For the text-containing cell, return its midpoint in [x, y] coordinate format. 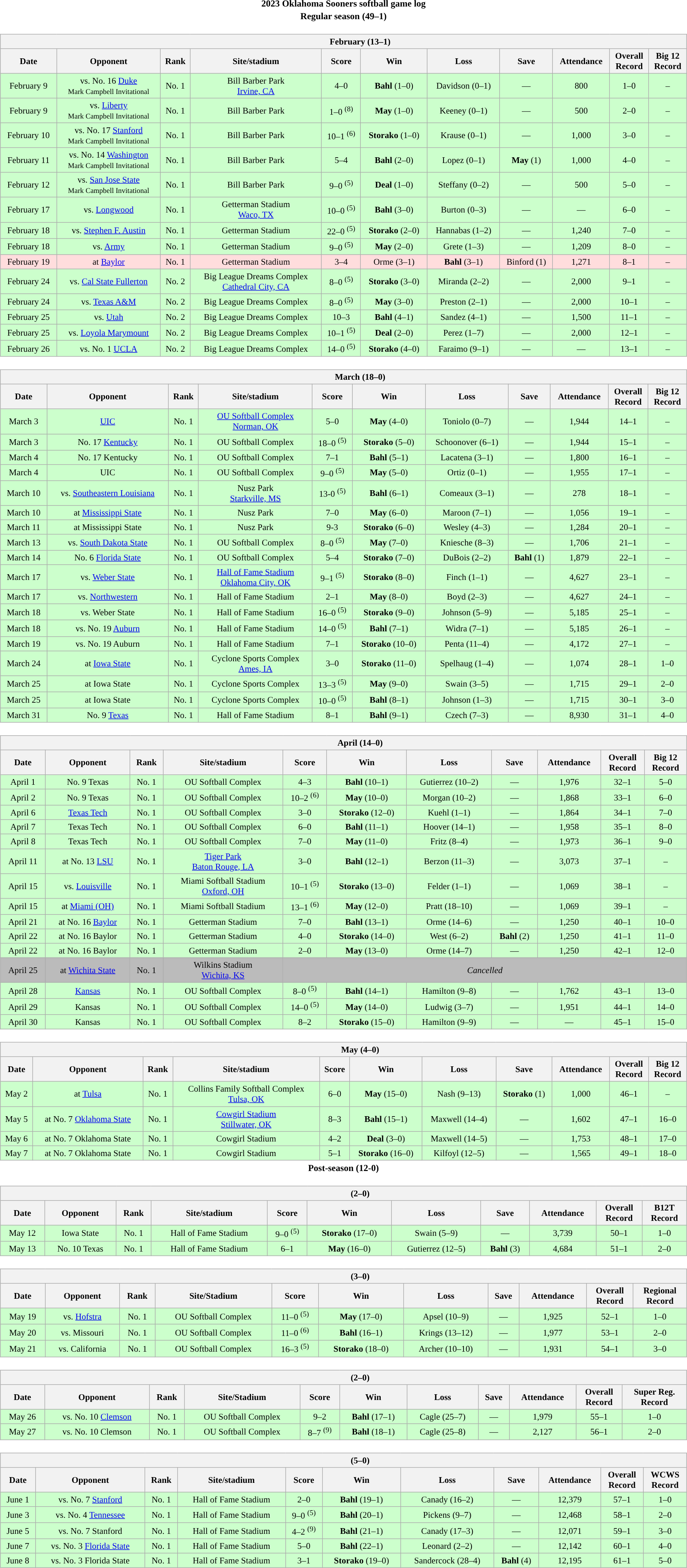
Boyd (2–3) [467, 597]
May (9–0) [389, 684]
Storako (10–0) [389, 644]
Pickens (9–7) [447, 1515]
vs. No. 1 UCLA [108, 349]
25–1 [628, 612]
at Baylor [108, 262]
May 20 [23, 1332]
17–1 [628, 473]
Ludwig (3–7) [449, 1006]
3–1 [304, 1561]
Binford (1) [526, 262]
Kuehl (1–1) [449, 813]
4–3 [305, 782]
Nusz ParkStarkville, MS [255, 493]
9–0 [666, 842]
May (13–0) [367, 950]
Archer (10–10) [445, 1349]
April 30 [23, 1022]
Bahl (3–1) [464, 262]
vs. Hofstra [83, 1316]
Widra (7–1) [467, 628]
12–0 [666, 950]
Storako (17–0) [349, 1233]
1,925 [553, 1316]
1,706 [579, 542]
14–1 [628, 421]
Burton (0–3) [464, 209]
Miami Softball StadiumOxford, OH [223, 886]
Bahl (17–1) [373, 1416]
West (6–2) [449, 936]
Orme (14–7) [449, 950]
vs. South Dakota State [108, 542]
May (17–0) [361, 1316]
at Wichita State [88, 970]
Bahl (18–1) [373, 1431]
Bahl (5–1) [389, 457]
1,240 [581, 230]
8–3 [335, 1118]
22–1 [628, 558]
12,468 [570, 1515]
Bahl (3–0) [394, 209]
at No. 13 LSU [88, 861]
51–1 [619, 1248]
55–1 [599, 1416]
Cowgirl StadiumStillwater, OK [246, 1118]
vs. Missouri [83, 1332]
Cagle (25–8) [442, 1431]
DuBois (2–2) [467, 558]
18–0 [668, 1153]
10–3 [341, 317]
Cancelled [485, 970]
2,127 [543, 1431]
May (10–0) [367, 797]
Bahl (14–1) [367, 990]
vs. Utah [108, 317]
vs. No. 14 WashingtonMark Campbell Invitational [108, 160]
32–1 [623, 782]
10–1 (6) [341, 136]
March 13 [24, 542]
17–0 [668, 1138]
46–1 [629, 1094]
6–1 [287, 1248]
Storako (16–0) [386, 1153]
Storako (1–0) [394, 136]
13–0 [666, 990]
Canady (16–2) [447, 1499]
May 7 [17, 1153]
Orme (3–1) [394, 262]
Krause (0–1) [464, 136]
278 [579, 493]
(3–0) [343, 1276]
Fritz (8–4) [449, 842]
(5–0) [343, 1460]
41–1 [623, 936]
24–1 [628, 597]
OU Softball ComplexNorman, OK [255, 421]
30–1 [628, 700]
Toniolo (0–7) [467, 421]
Canady (17–3) [447, 1531]
vs. Northwestern [108, 597]
Storako (15–0) [367, 1022]
Bahl (8–1) [389, 700]
1,979 [543, 1416]
vs. Loyola Marymount [108, 332]
2–1 [332, 597]
May (8–0) [389, 597]
Bahl (1) [529, 558]
February 10 [28, 136]
33–1 [623, 797]
April 28 [23, 990]
3–4 [341, 262]
58–1 [622, 1515]
11–1 [629, 317]
29–1 [628, 684]
Czech (7–3) [467, 715]
Bahl (15–1) [386, 1118]
26–1 [628, 628]
Johnson (1–3) [467, 700]
Storako (7–0) [389, 558]
May (16–0) [349, 1248]
Pratt (18–10) [449, 906]
May 6 [17, 1138]
Apsel (10–9) [445, 1316]
April (14–0) [343, 743]
9-3 [332, 527]
Kilfoyl (12–5) [459, 1153]
Lopez (0–1) [464, 160]
37–1 [623, 861]
Iowa State [81, 1233]
Hall of Fame StadiumOklahoma City, OK [255, 578]
13–3 (5) [332, 684]
36–1 [623, 842]
10–0 [666, 922]
42–1 [623, 950]
May 21 [23, 1349]
Swain (3–5) [467, 684]
Storako (3–0) [394, 282]
Spelhaug (1–4) [467, 664]
1,209 [581, 246]
50–1 [619, 1233]
12–1 [629, 332]
Miranda (2–2) [464, 282]
23–1 [628, 578]
Lacatena (3–1) [467, 457]
Bahl (1–0) [394, 86]
vs. Louisville [88, 886]
Perez (1–7) [464, 332]
Storako (13–0) [367, 886]
21–1 [628, 542]
1–0 (8) [341, 110]
May (5–0) [389, 473]
vs. LibertyMark Campbell Invitational [108, 110]
13–1 [629, 349]
February 19 [28, 262]
Steffany (0–2) [464, 185]
Hannabas (1–2) [464, 230]
10–2 (6) [305, 797]
vs. Stephen F. Austin [108, 230]
Sandez (4–1) [464, 317]
1,973 [569, 842]
45–1 [623, 1022]
43–1 [623, 990]
Schoonover (6–1) [467, 442]
Super Reg.Record [655, 1397]
9–1 [629, 282]
1,565 [580, 1153]
March 19 [24, 644]
June 5 [18, 1531]
February (13–1) [343, 41]
8–2 [305, 1022]
57–1 [622, 1499]
May (3–0) [394, 302]
54–1 [610, 1349]
May (14–0) [367, 1006]
Hamilton (9–8) [449, 990]
Hamilton (9–9) [449, 1022]
Hoover (14–1) [449, 827]
No. 10 Texas [81, 1248]
Bahl (11–1) [367, 827]
12,379 [570, 1499]
April 21 [23, 922]
at Tulsa [87, 1094]
Gutierrez (12–5) [436, 1248]
March 31 [24, 715]
1,879 [579, 558]
May (11–0) [367, 842]
1,955 [579, 473]
16–0 (5) [332, 612]
February 11 [28, 160]
vs. Longwood [108, 209]
vs. No. 4 Tennessee [90, 1515]
April 1 [23, 782]
Miami Softball Stadium [223, 906]
June 1 [18, 1499]
Krings (13–12) [445, 1332]
Bahl (4) [516, 1561]
13-0 (5) [332, 493]
RegionalRecord [660, 1296]
April 29 [23, 1006]
35–1 [623, 827]
vs. Texas A&M [108, 302]
1,074 [579, 664]
8–7 (9) [320, 1431]
1,284 [579, 527]
Orme (14–6) [449, 922]
Storako (5–0) [389, 442]
May (2–0) [394, 246]
vs. San Jose StateMark Campbell Invitational [108, 185]
19–1 [628, 513]
May (1–0) [394, 110]
vs. California [83, 1349]
February 17 [28, 209]
Grete (1–3) [464, 246]
1,977 [553, 1332]
Gutierrez (10–2) [449, 782]
Storako (11–0) [389, 664]
Leonard (2–2) [447, 1546]
March (18–0) [343, 377]
May 19 [23, 1316]
Bahl (6–1) [389, 493]
Storako (1) [524, 1094]
at Miami (OH) [88, 906]
11–0 (6) [295, 1332]
10–1 [629, 302]
vs. Cal State Fullerton [108, 282]
Keeney (0–1) [464, 110]
1,800 [579, 457]
May (6–0) [389, 513]
Maxwell (14–5) [459, 1138]
Storako (12–0) [367, 813]
Maroon (7–1) [467, 513]
Collins Family Softball ComplexTulsa, OK [246, 1094]
56–1 [599, 1431]
1,753 [580, 1138]
1,864 [569, 813]
48–1 [629, 1138]
28–1 [628, 664]
Storako (8–0) [389, 578]
Swain (5–9) [436, 1233]
Bahl (20–1) [362, 1515]
39–1 [623, 906]
June 7 [18, 1546]
16–3 (5) [295, 1349]
Bahl (13–1) [367, 922]
12,142 [570, 1546]
Penta (11–4) [467, 644]
Finch (1–1) [467, 578]
44–1 [623, 1006]
Faraimo (9–1) [464, 349]
1,931 [553, 1349]
9–2 [320, 1416]
Felder (1–1) [449, 886]
May (15–0) [386, 1094]
15–0 [666, 1022]
Berzon (11–3) [449, 861]
Bahl (16–1) [361, 1332]
Wilkins StadiumWichita, KS [223, 970]
April 11 [23, 861]
March 14 [24, 558]
March 24 [24, 664]
40–1 [623, 922]
18–1 [628, 493]
Bahl (12–1) [367, 861]
Storako (9–0) [389, 612]
Bahl (9–1) [389, 715]
27–1 [628, 644]
8,930 [579, 715]
5–1 [335, 1153]
Kniesche (8–3) [467, 542]
B12TRecord [664, 1213]
4,172 [579, 644]
Bahl (19–1) [362, 1499]
vs. No. 17 StanfordMark Campbell Invitational [108, 136]
Davidson (0–1) [464, 86]
800 [581, 86]
May 5 [17, 1118]
20–1 [628, 527]
1,602 [580, 1118]
1,976 [569, 782]
4–2 [335, 1138]
Storako (6–0) [389, 527]
Getterman StadiumWaco, TX [256, 209]
vs. No. 16 DukeMark Campbell Invitational [108, 86]
Bahl (3) [505, 1248]
1,500 [581, 317]
April 6 [23, 813]
June 3 [18, 1515]
60–1 [622, 1546]
February 12 [28, 185]
April 2 [23, 797]
59–1 [622, 1531]
Sandercock (28–4) [447, 1561]
3,073 [569, 861]
Wesley (4–3) [467, 527]
31–1 [628, 715]
Big League Dreams ComplexCathedral City, CA [256, 282]
May (12–0) [367, 906]
Maxwell (14–4) [459, 1118]
Bahl (2) [514, 936]
11–0 (5) [295, 1316]
Deal (1–0) [394, 185]
Storako (14–0) [367, 936]
Bill Barber ParkIrvine, CA [256, 86]
Morgan (10–2) [449, 797]
13–1 (6) [305, 906]
Storako (4–0) [394, 349]
Bahl (2–0) [394, 160]
vs. Army [108, 246]
May (7–0) [389, 542]
1,958 [569, 827]
1,271 [581, 262]
Cyclone Sports ComplexAmes, IA [255, 664]
4–2 (9) [304, 1531]
vs. Southeastern Louisiana [108, 493]
12,195 [570, 1561]
1,951 [569, 1006]
April 8 [23, 842]
Johnson (5–9) [467, 612]
15–1 [628, 442]
1,868 [569, 797]
53–1 [610, 1332]
16–0 [668, 1118]
No. 6 Florida State [108, 558]
Preston (2–1) [464, 302]
18–0 (5) [332, 442]
11–0 [666, 936]
Storako (18–0) [361, 1349]
61–1 [622, 1561]
9–1 (5) [332, 578]
Storako (19–0) [362, 1561]
Tiger ParkBaton Rouge, LA [223, 861]
May 12 [22, 1233]
Bahl (10–1) [367, 782]
47–1 [629, 1118]
Ortiz (0–1) [467, 473]
May 2 [17, 1094]
Cagle (25–7) [442, 1416]
14–0 [666, 1006]
Deal (3–0) [386, 1138]
Bahl (21–1) [362, 1531]
4,684 [563, 1248]
Bahl (7–1) [389, 628]
May 26 [23, 1416]
WCWSRecord [665, 1480]
Storako (2–0) [394, 230]
Nash (9–13) [459, 1094]
Bahl (4–1) [394, 317]
12,071 [570, 1531]
April 7 [23, 827]
34–1 [623, 813]
Comeaux (3–1) [467, 493]
1,762 [569, 990]
February 26 [28, 349]
52–1 [610, 1316]
April 25 [23, 970]
May 13 [22, 1248]
Bahl (22–1) [362, 1546]
March 11 [24, 527]
1,056 [579, 513]
3,739 [563, 1233]
22–0 (5) [341, 230]
May 27 [23, 1431]
June 8 [18, 1561]
16–1 [628, 457]
38–1 [623, 886]
Deal (2–0) [394, 332]
49–1 [629, 1153]
May (1) [526, 160]
